Locate the cell with the specified text and output its (X, Y) center coordinate. 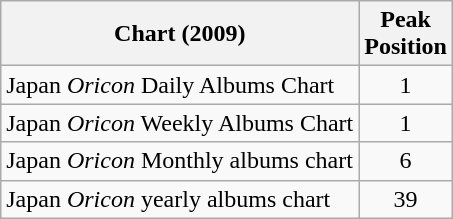
39 (406, 199)
Japan Oricon Monthly albums chart (180, 161)
6 (406, 161)
Japan Oricon Daily Albums Chart (180, 85)
PeakPosition (406, 34)
Japan Oricon yearly albums chart (180, 199)
Chart (2009) (180, 34)
Japan Oricon Weekly Albums Chart (180, 123)
